Locate the cell with the specified text and output its [X, Y] center coordinate. 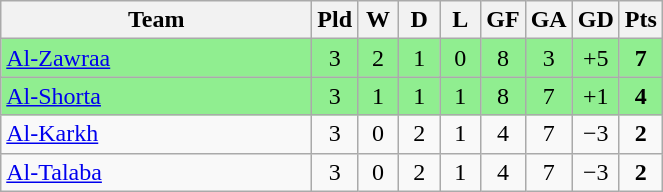
D [420, 20]
L [460, 20]
+1 [596, 96]
Al-Zawraa [156, 58]
Pld [335, 20]
Pts [640, 20]
Al-Talaba [156, 172]
Team [156, 20]
GF [503, 20]
+5 [596, 58]
Al-Shorta [156, 96]
W [378, 20]
GA [548, 20]
Al-Karkh [156, 134]
GD [596, 20]
